For the text-containing cell, return its midpoint in [X, Y] coordinate format. 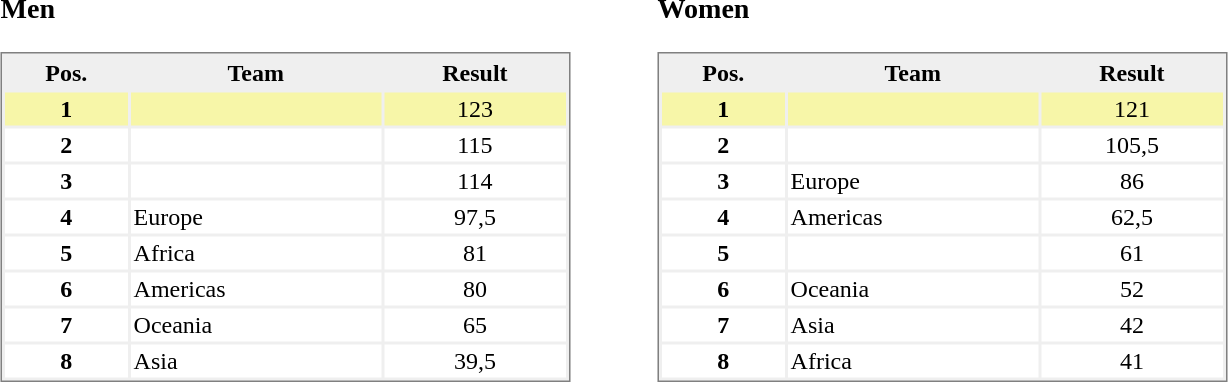
114 [475, 182]
86 [1132, 182]
81 [475, 254]
42 [1132, 326]
52 [1132, 290]
121 [1132, 110]
80 [475, 290]
105,5 [1132, 146]
39,5 [475, 362]
65 [475, 326]
62,5 [1132, 218]
97,5 [475, 218]
61 [1132, 254]
123 [475, 110]
115 [475, 146]
41 [1132, 362]
